Extract the [x, y] coordinate from the center of the cell holding the provided text.  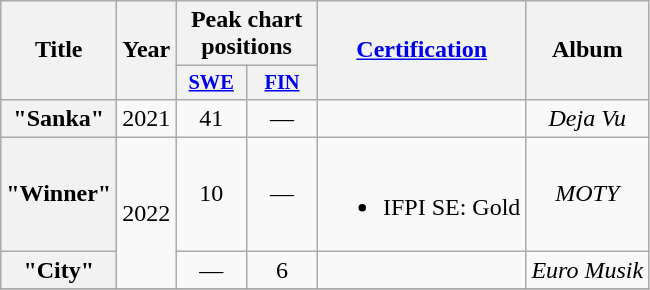
Euro Musik [588, 270]
2022 [146, 214]
Title [59, 50]
"Winner" [59, 194]
SWE [212, 83]
"Sanka" [59, 118]
"City" [59, 270]
Deja Vu [588, 118]
2021 [146, 118]
MOTY [588, 194]
6 [282, 270]
10 [212, 194]
Year [146, 50]
Certification [421, 50]
IFPI SE: Gold [421, 194]
41 [212, 118]
Album [588, 50]
Peak chart positions [247, 34]
FIN [282, 83]
